From the cell containing the given text, extract its center point as [x, y] coordinate. 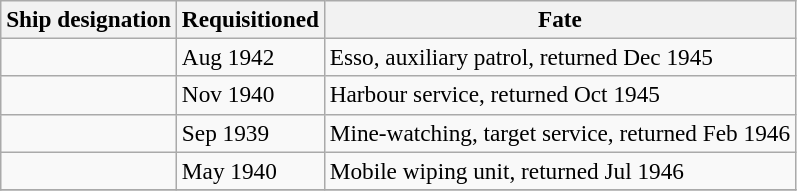
Fate [560, 19]
Sep 1939 [250, 133]
Aug 1942 [250, 57]
Mobile wiping unit, returned Jul 1946 [560, 170]
Esso, auxiliary patrol, returned Dec 1945 [560, 57]
Nov 1940 [250, 95]
Ship designation [89, 19]
May 1940 [250, 170]
Mine-watching, target service, returned Feb 1946 [560, 133]
Requisitioned [250, 19]
Harbour service, returned Oct 1945 [560, 95]
